Extract the [x, y] coordinate from the center of the cell holding the provided text.  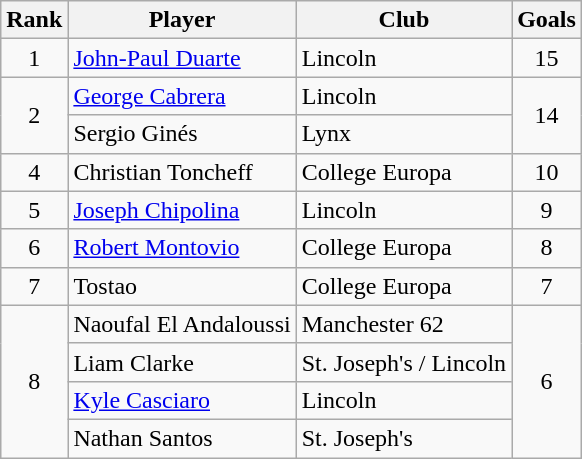
Joseph Chipolina [182, 210]
Lynx [404, 134]
9 [547, 210]
Goals [547, 20]
Rank [34, 20]
2 [34, 115]
4 [34, 172]
St. Joseph's / Lincoln [404, 362]
George Cabrera [182, 96]
15 [547, 58]
1 [34, 58]
St. Joseph's [404, 438]
Manchester 62 [404, 324]
John-Paul Duarte [182, 58]
Kyle Casciaro [182, 400]
5 [34, 210]
Robert Montovio [182, 248]
Nathan Santos [182, 438]
Tostao [182, 286]
Player [182, 20]
Liam Clarke [182, 362]
Club [404, 20]
10 [547, 172]
Sergio Ginés [182, 134]
Naoufal El Andaloussi [182, 324]
Christian Toncheff [182, 172]
14 [547, 115]
